Locate the cell with the specified text and output its [X, Y] center coordinate. 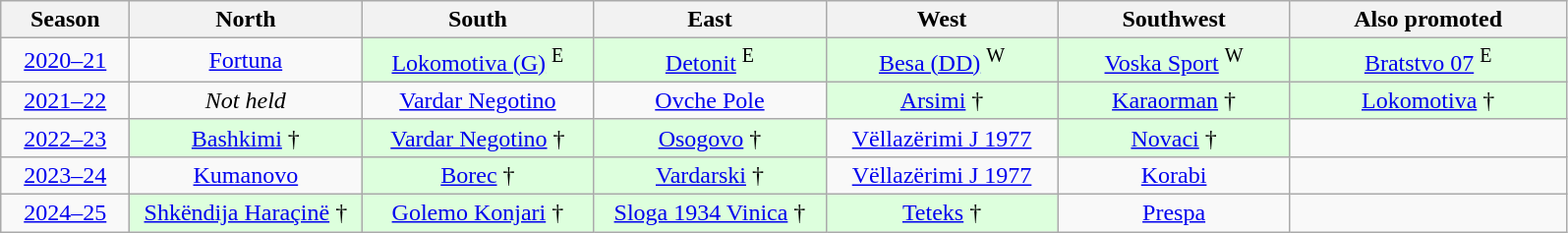
East [710, 20]
Golemo Konjari † [478, 213]
Also promoted [1427, 20]
Korabi [1174, 175]
Kumanovo [246, 175]
Vardar Negotino [478, 100]
Bashkimi † [246, 138]
Detonit E [710, 61]
2023–24 [65, 175]
Fortuna [246, 61]
Prespa [1174, 213]
Besa (DD) W [942, 61]
Voska Sport W [1174, 61]
Arsimi † [942, 100]
South [478, 20]
Teteks † [942, 213]
Southwest [1174, 20]
Sloga 1934 Vinica † [710, 213]
Osogovo † [710, 138]
Vardarski † [710, 175]
Not held [246, 100]
Lokomotiva (G) E [478, 61]
North [246, 20]
Vardar Negotino † [478, 138]
Karaorman † [1174, 100]
Bratstvo 07 E [1427, 61]
2024–25 [65, 213]
West [942, 20]
Shkëndija Haraçinë † [246, 213]
Lokomotiva † [1427, 100]
Ovche Pole [710, 100]
2022–23 [65, 138]
2021–22 [65, 100]
Season [65, 20]
Borec † [478, 175]
Novaci † [1174, 138]
2020–21 [65, 61]
